Locate the cell with the specified text and output its (X, Y) center coordinate. 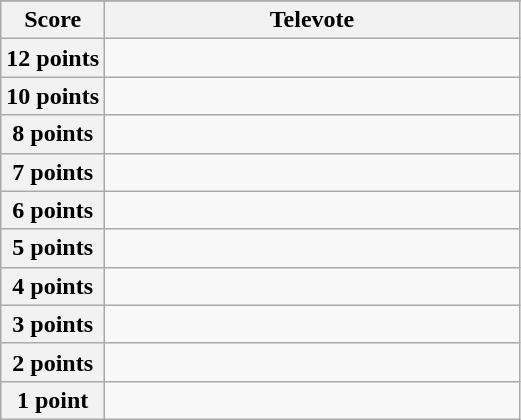
2 points (53, 362)
3 points (53, 324)
12 points (53, 58)
10 points (53, 96)
1 point (53, 400)
Score (53, 20)
5 points (53, 248)
4 points (53, 286)
7 points (53, 172)
8 points (53, 134)
6 points (53, 210)
Televote (312, 20)
